Search for the cell housing the specified text and yield its [x, y] center coordinate. 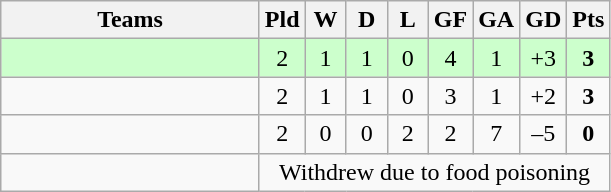
Pts [588, 20]
Pld [282, 20]
GA [496, 20]
GD [544, 20]
D [366, 20]
L [408, 20]
4 [450, 58]
W [326, 20]
–5 [544, 134]
GF [450, 20]
+2 [544, 96]
Withdrew due to food poisoning [434, 172]
+3 [544, 58]
Teams [130, 20]
7 [496, 134]
